Find where the given text appears and provide that cell's center as (X, Y) coordinate. 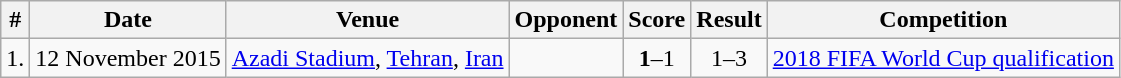
1–1 (657, 58)
12 November 2015 (128, 58)
Score (657, 20)
Azadi Stadium, Tehran, Iran (368, 58)
Competition (943, 20)
2018 FIFA World Cup qualification (943, 58)
1. (16, 58)
Date (128, 20)
Opponent (566, 20)
Venue (368, 20)
Result (729, 20)
1–3 (729, 58)
# (16, 20)
